Output the (X, Y) coordinate of the center of the cell containing the given text.  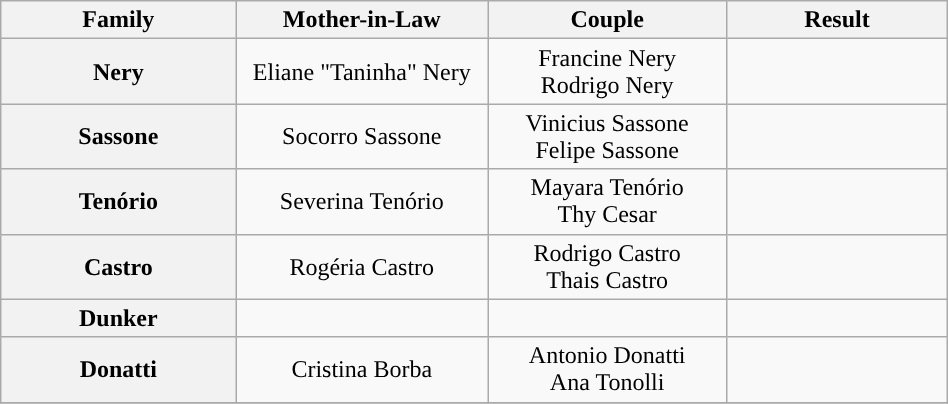
Rogéria Castro (362, 266)
Rodrigo Castro Thais Castro (608, 266)
Couple (608, 20)
Severina Tenório (362, 202)
Donatti (118, 370)
Sassone (118, 136)
Castro (118, 266)
Francine Nery Rodrigo Nery (608, 72)
Eliane "Taninha" Nery (362, 72)
Vinicius Sassone Felipe Sassone (608, 136)
Tenório (118, 202)
Family (118, 20)
Socorro Sassone (362, 136)
Cristina Borba (362, 370)
Result (838, 20)
Mother-in-Law (362, 20)
Nery (118, 72)
Dunker (118, 318)
Antonio Donatti Ana Tonolli (608, 370)
Mayara Tenório Thy Cesar (608, 202)
